Provide the [x, y] coordinate of the cell's center where the given text is located.  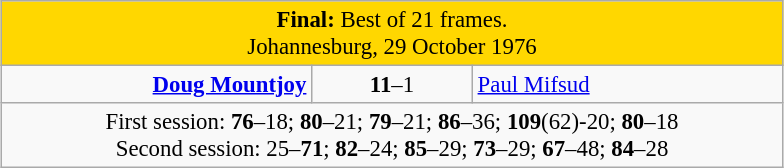
First session: 76–18; 80–21; 79–21; 86–36; 109(62)-20; 80–18Second session: 25–71; 82–24; 85–29; 73–29; 67–48; 84–28 [392, 136]
11–1 [392, 85]
Doug Mountjoy [156, 85]
Paul Mifsud [628, 85]
Final: Best of 21 frames.Johannesburg, 29 October 1976 [392, 34]
